Output the [x, y] coordinate of the center of the cell containing the given text.  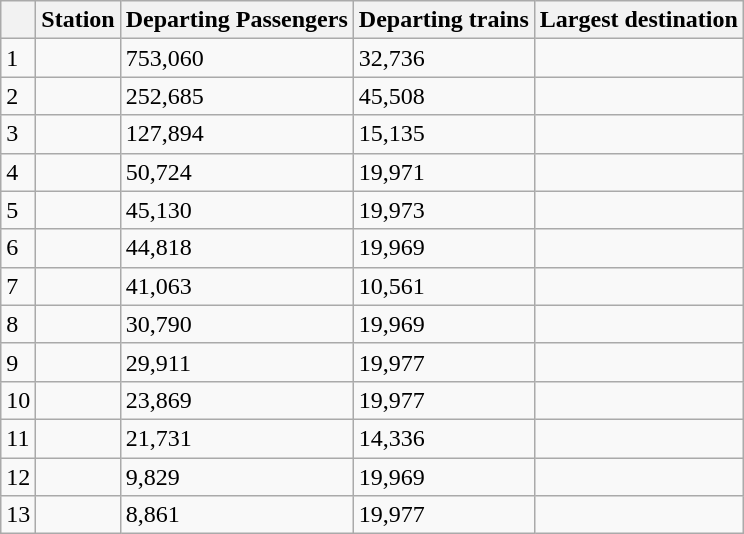
4 [18, 172]
Departing Passengers [236, 20]
13 [18, 515]
3 [18, 134]
19,973 [444, 210]
10,561 [444, 286]
19,971 [444, 172]
12 [18, 477]
Departing trains [444, 20]
2 [18, 96]
252,685 [236, 96]
44,818 [236, 248]
45,508 [444, 96]
50,724 [236, 172]
11 [18, 438]
9,829 [236, 477]
29,911 [236, 362]
8 [18, 324]
10 [18, 400]
21,731 [236, 438]
23,869 [236, 400]
9 [18, 362]
8,861 [236, 515]
5 [18, 210]
45,130 [236, 210]
6 [18, 248]
30,790 [236, 324]
7 [18, 286]
14,336 [444, 438]
1 [18, 58]
127,894 [236, 134]
15,135 [444, 134]
41,063 [236, 286]
753,060 [236, 58]
Station [78, 20]
32,736 [444, 58]
Largest destination [638, 20]
